Provide the (x, y) coordinate of the cell's center where the given text is located.  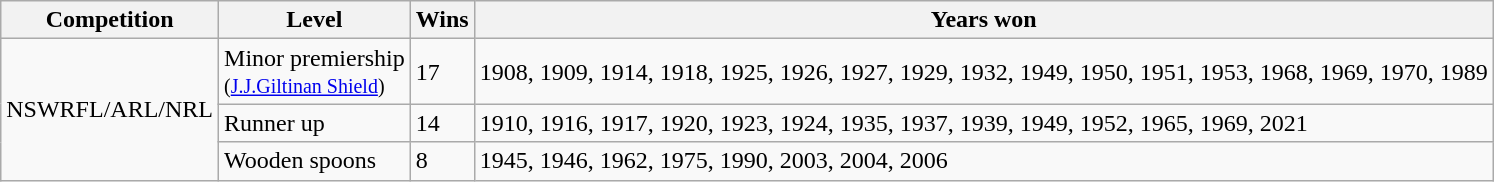
1910, 1916, 1917, 1920, 1923, 1924, 1935, 1937, 1939, 1949, 1952, 1965, 1969, 2021 (984, 123)
Years won (984, 20)
14 (442, 123)
17 (442, 72)
Level (315, 20)
1908, 1909, 1914, 1918, 1925, 1926, 1927, 1929, 1932, 1949, 1950, 1951, 1953, 1968, 1969, 1970, 1989 (984, 72)
8 (442, 161)
Minor premiership(J.J.Giltinan Shield) (315, 72)
NSWRFL/ARL/NRL (110, 110)
Wooden spoons (315, 161)
Wins (442, 20)
Runner up (315, 123)
1945, 1946, 1962, 1975, 1990, 2003, 2004, 2006 (984, 161)
Competition (110, 20)
